Identify which cell holds the provided text, then report its [X, Y] central coordinate. 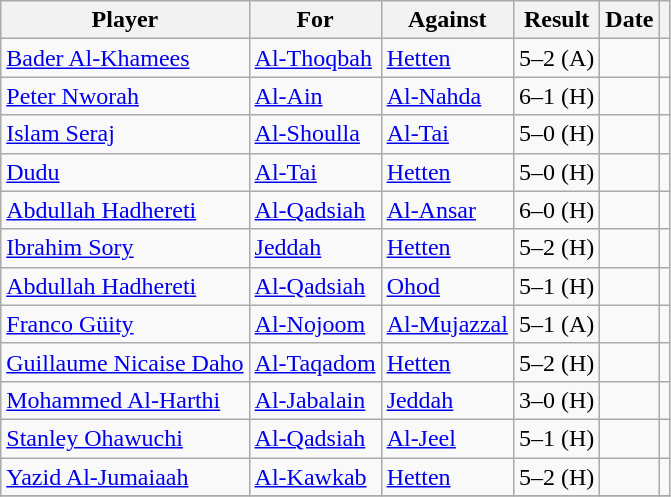
6–1 (H) [556, 96]
6–0 (H) [556, 210]
Date [630, 20]
Al-Thoqbah [315, 58]
Al-Nahda [447, 96]
Ibrahim Sory [125, 248]
Al-Kawkab [315, 477]
Al-Ain [315, 96]
Guillaume Nicaise Daho [125, 362]
Al-Shoulla [315, 134]
Dudu [125, 172]
Al-Jabalain [315, 400]
For [315, 20]
Al-Mujazzal [447, 324]
Peter Nworah [125, 96]
Player [125, 20]
Al-Jeel [447, 438]
Bader Al-Khamees [125, 58]
Stanley Ohawuchi [125, 438]
Result [556, 20]
Al-Ansar [447, 210]
5–2 (A) [556, 58]
5–1 (A) [556, 324]
Al-Nojoom [315, 324]
Franco Güity [125, 324]
Al-Taqadom [315, 362]
Against [447, 20]
3–0 (H) [556, 400]
Yazid Al-Jumaiaah [125, 477]
Ohod [447, 286]
Mohammed Al-Harthi [125, 400]
Islam Seraj [125, 134]
